Capture the cell that displays the provided text and extract its [x, y] central coordinate. 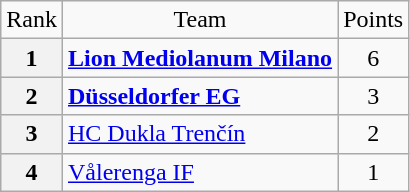
Vålerenga IF [200, 172]
4 [32, 172]
Düsseldorfer EG [200, 96]
Team [200, 20]
6 [374, 58]
HC Dukla Trenčín [200, 134]
Rank [32, 20]
Lion Mediolanum Milano [200, 58]
Points [374, 20]
